Return [X, Y] of the center of cell containing provided text 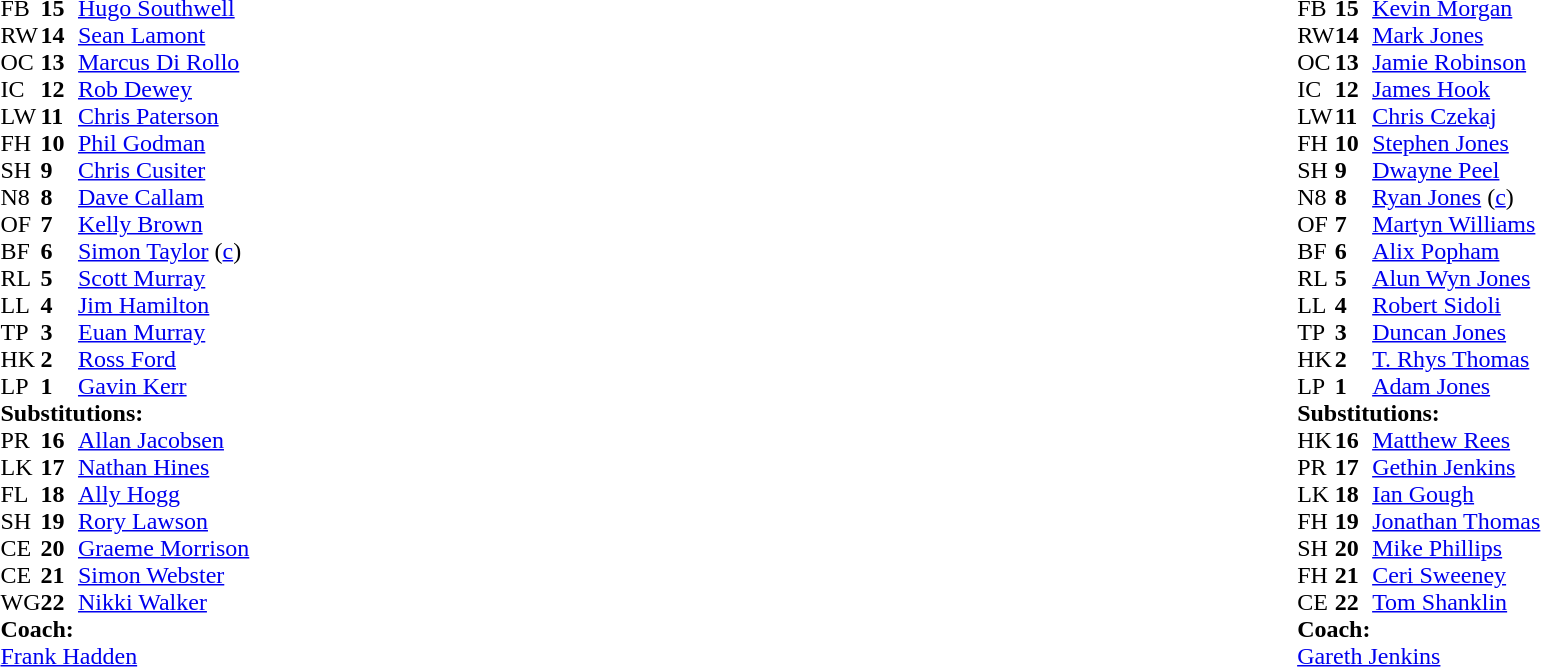
Dwayne Peel [1456, 170]
Gethin Jenkins [1456, 468]
Sean Lamont [164, 36]
Ceri Sweeney [1456, 576]
Ryan Jones (c) [1456, 198]
Jonathan Thomas [1456, 522]
Simon Taylor (c) [164, 252]
T. Rhys Thomas [1456, 360]
Adam Jones [1456, 386]
Chris Paterson [164, 116]
WG [20, 602]
Rob Dewey [164, 90]
Euan Murray [164, 332]
Chris Cusiter [164, 170]
Robert Sidoli [1456, 306]
Gavin Kerr [164, 386]
Simon Webster [164, 576]
James Hook [1456, 90]
Alun Wyn Jones [1456, 278]
Chris Czekaj [1456, 116]
Allan Jacobsen [164, 440]
Graeme Morrison [164, 548]
Phil Godman [164, 144]
Ian Gough [1456, 494]
Nikki Walker [164, 602]
Kelly Brown [164, 224]
Mike Phillips [1456, 548]
Dave Callam [164, 198]
Scott Murray [164, 278]
Matthew Rees [1456, 440]
Martyn Williams [1456, 224]
Alix Popham [1456, 252]
Ross Ford [164, 360]
Mark Jones [1456, 36]
FL [20, 494]
Duncan Jones [1456, 332]
Marcus Di Rollo [164, 62]
Nathan Hines [164, 468]
Jamie Robinson [1456, 62]
Stephen Jones [1456, 144]
Jim Hamilton [164, 306]
Tom Shanklin [1456, 602]
Ally Hogg [164, 494]
Rory Lawson [164, 522]
